Pinpoint the cell where the given text exists, returning its [x, y] midpoint coordinate. 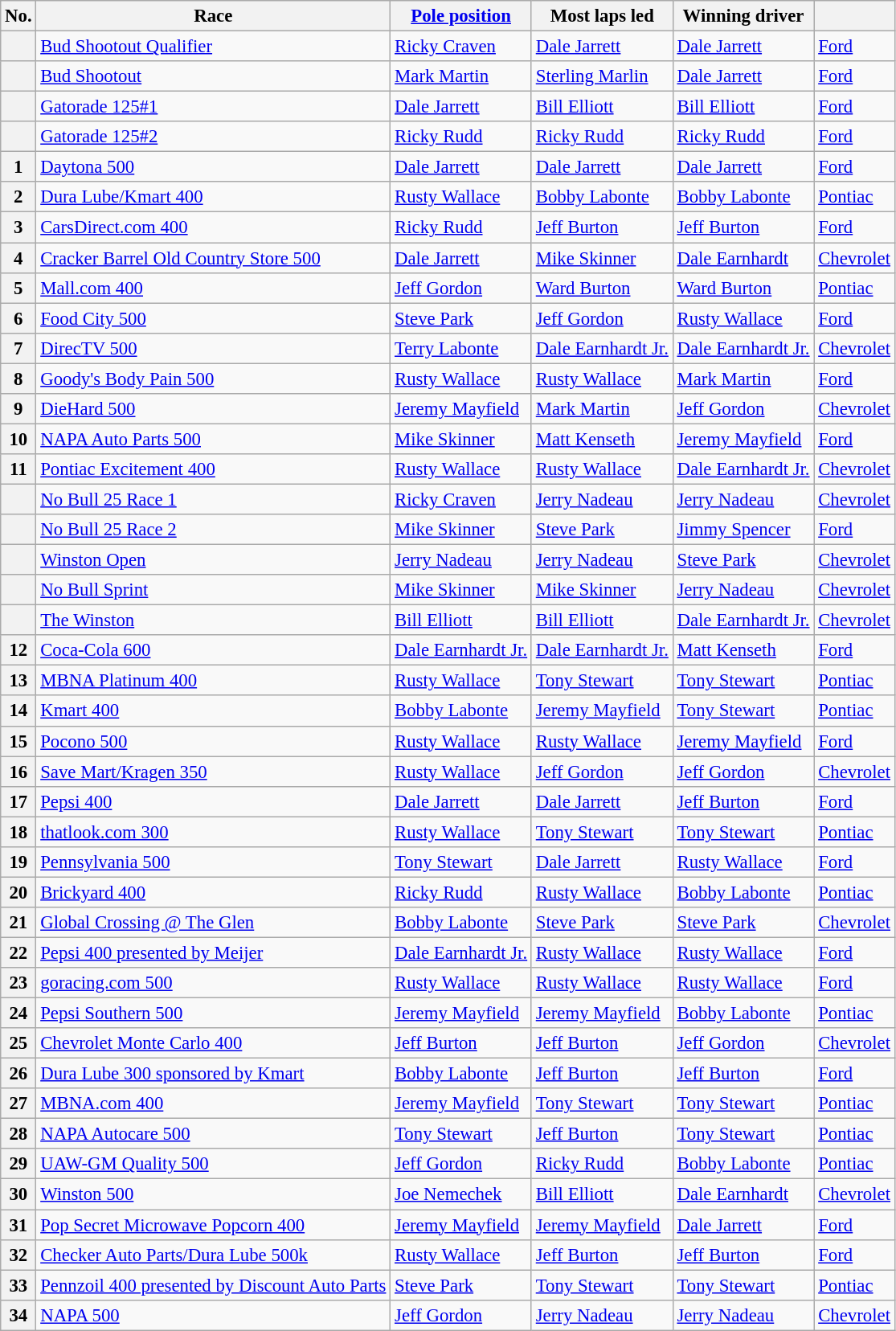
Sterling Marlin [602, 76]
16 [18, 772]
8 [18, 379]
Brickyard 400 [214, 892]
NAPA Autocare 500 [214, 1134]
27 [18, 1104]
Mall.com 400 [214, 288]
1 [18, 167]
goracing.com 500 [214, 983]
29 [18, 1165]
thatlook.com 300 [214, 832]
7 [18, 348]
Food City 500 [214, 318]
The Winston [214, 620]
34 [18, 1315]
31 [18, 1225]
26 [18, 1074]
Kmart 400 [214, 711]
No. [18, 16]
Goody's Body Pain 500 [214, 379]
14 [18, 711]
18 [18, 832]
Cracker Barrel Old Country Store 500 [214, 258]
Gatorade 125#2 [214, 137]
UAW-GM Quality 500 [214, 1165]
11 [18, 469]
NAPA Auto Parts 500 [214, 439]
5 [18, 288]
No Bull 25 Race 1 [214, 499]
6 [18, 318]
Winning driver [743, 16]
NAPA 500 [214, 1315]
24 [18, 1014]
Jimmy Spencer [743, 530]
Global Crossing @ The Glen [214, 923]
Pepsi 400 presented by Meijer [214, 952]
Coca-Cola 600 [214, 650]
30 [18, 1194]
33 [18, 1285]
Pennzoil 400 presented by Discount Auto Parts [214, 1285]
Save Mart/Kragen 350 [214, 772]
Pop Secret Microwave Popcorn 400 [214, 1225]
9 [18, 409]
Terry Labonte [461, 348]
Bud Shootout Qualifier [214, 47]
CarsDirect.com 400 [214, 227]
32 [18, 1255]
DirecTV 500 [214, 348]
Chevrolet Monte Carlo 400 [214, 1043]
12 [18, 650]
21 [18, 923]
Dura Lube/Kmart 400 [214, 197]
4 [18, 258]
Joe Nemechek [461, 1194]
Pontiac Excitement 400 [214, 469]
MBNA Platinum 400 [214, 681]
Bud Shootout [214, 76]
22 [18, 952]
28 [18, 1134]
15 [18, 741]
Pepsi Southern 500 [214, 1014]
3 [18, 227]
25 [18, 1043]
Most laps led [602, 16]
Winston Open [214, 560]
DieHard 500 [214, 409]
19 [18, 862]
Pocono 500 [214, 741]
Gatorade 125#1 [214, 107]
Daytona 500 [214, 167]
17 [18, 801]
23 [18, 983]
Pepsi 400 [214, 801]
MBNA.com 400 [214, 1104]
Checker Auto Parts/Dura Lube 500k [214, 1255]
2 [18, 197]
10 [18, 439]
Race [214, 16]
Pole position [461, 16]
No Bull Sprint [214, 590]
Pennsylvania 500 [214, 862]
13 [18, 681]
Winston 500 [214, 1194]
No Bull 25 Race 2 [214, 530]
20 [18, 892]
Dura Lube 300 sponsored by Kmart [214, 1074]
